Scan for the cell matching the given text and deliver its [X, Y] coordinate at center. 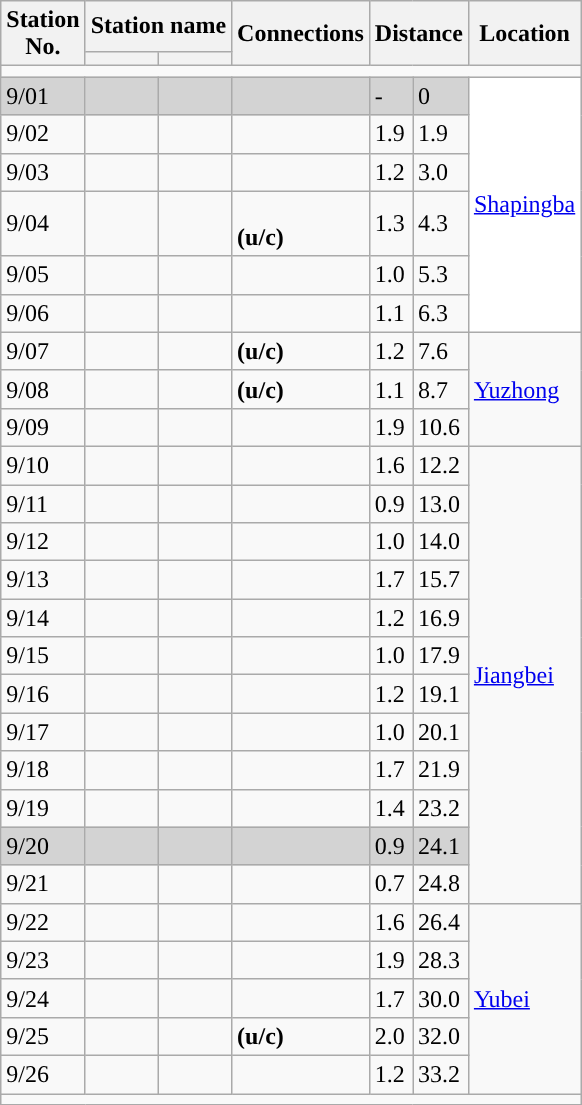
9/07 [43, 351]
9/22 [43, 922]
6.3 [441, 313]
2.0 [390, 1036]
10.6 [441, 427]
- [390, 96]
9/25 [43, 1036]
9/10 [43, 465]
21.9 [441, 770]
StationNo. [43, 34]
4.3 [441, 224]
Location [524, 34]
9/16 [43, 694]
32.0 [441, 1036]
9/06 [43, 313]
15.7 [441, 580]
26.4 [441, 922]
20.1 [441, 732]
19.1 [441, 694]
9/02 [43, 134]
Distance [418, 34]
14.0 [441, 542]
Jiangbei [524, 674]
9/20 [43, 846]
9/13 [43, 580]
0 [441, 96]
30.0 [441, 998]
9/03 [43, 172]
9/15 [43, 656]
3.0 [441, 172]
9/24 [43, 998]
16.9 [441, 618]
1.4 [390, 808]
13.0 [441, 503]
9/12 [43, 542]
Station name [158, 26]
33.2 [441, 1074]
9/23 [43, 960]
28.3 [441, 960]
9/26 [43, 1074]
9/05 [43, 275]
0.7 [390, 884]
24.8 [441, 884]
7.6 [441, 351]
5.3 [441, 275]
9/09 [43, 427]
9/01 [43, 96]
9/19 [43, 808]
12.2 [441, 465]
Yuzhong [524, 389]
9/21 [43, 884]
17.9 [441, 656]
23.2 [441, 808]
9/08 [43, 389]
Yubei [524, 998]
8.7 [441, 389]
9/14 [43, 618]
9/11 [43, 503]
1.3 [390, 224]
9/17 [43, 732]
Connections [301, 34]
9/04 [43, 224]
9/18 [43, 770]
Shapingba [524, 204]
24.1 [441, 846]
